Search for the cell housing the specified text and yield its [X, Y] center coordinate. 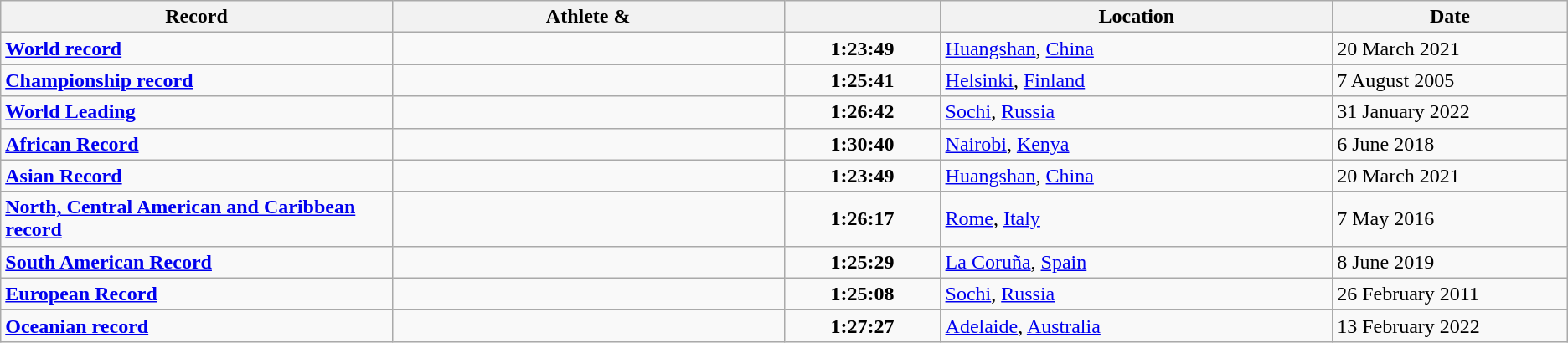
La Coruña, Spain [1137, 262]
World record [197, 49]
Rome, Italy [1137, 219]
31 January 2022 [1451, 112]
Athlete & [588, 17]
Adelaide, Australia [1137, 325]
South American Record [197, 262]
7 May 2016 [1451, 219]
Asian Record [197, 176]
North, Central American and Caribbean record [197, 219]
Helsinki, Finland [1137, 80]
Record [197, 17]
Championship record [197, 80]
Date [1451, 17]
6 June 2018 [1451, 144]
26 February 2011 [1451, 294]
World Leading [197, 112]
1:25:41 [863, 80]
Nairobi, Kenya [1137, 144]
Oceanian record [197, 325]
13 February 2022 [1451, 325]
1:25:08 [863, 294]
European Record [197, 294]
1:27:27 [863, 325]
Location [1137, 17]
African Record [197, 144]
1:25:29 [863, 262]
8 June 2019 [1451, 262]
1:30:40 [863, 144]
1:26:17 [863, 219]
7 August 2005 [1451, 80]
1:26:42 [863, 112]
